Extract the (X, Y) coordinate from the center of the cell holding the provided text.  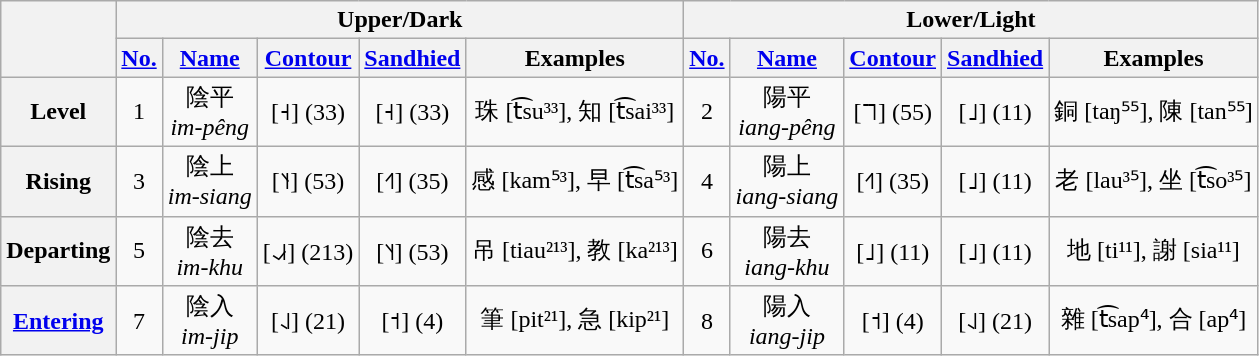
Departing (58, 251)
Level (58, 112)
陽去iang-khu (787, 251)
陰入im-jip (210, 321)
4 (707, 181)
陰去im-khu (210, 251)
陽平iang-pêng (787, 112)
銅 [taŋ⁵⁵], 陳 [tan⁵⁵] (1154, 112)
6 (707, 251)
Entering (58, 321)
Upper/Dark (400, 20)
地 [ti¹¹], 謝 [sia¹¹] (1154, 251)
2 (707, 112)
1 (139, 112)
陰上im-siang (210, 181)
感 [kam⁵³], 早 [t͡sa⁵³] (575, 181)
老 [lau³⁵], 坐 [t͡so³⁵] (1154, 181)
陽入iang-jip (787, 321)
[˥˥] (55) (893, 112)
筆 [pit²¹], 急 [kip²¹] (575, 321)
雜 [t͡sap⁴], 合 [ap⁴] (1154, 321)
Lower/Light (972, 20)
8 (707, 321)
陽上iang-siang (787, 181)
5 (139, 251)
3 (139, 181)
Rising (58, 181)
[˨˩˧] (213) (308, 251)
陰平im-pêng (210, 112)
吊 [tiau²¹³], 教 [ka²¹³] (575, 251)
珠 [t͡su³³], 知 [t͡sai³³] (575, 112)
7 (139, 321)
